Find where the given text appears and provide that cell's center as (X, Y) coordinate. 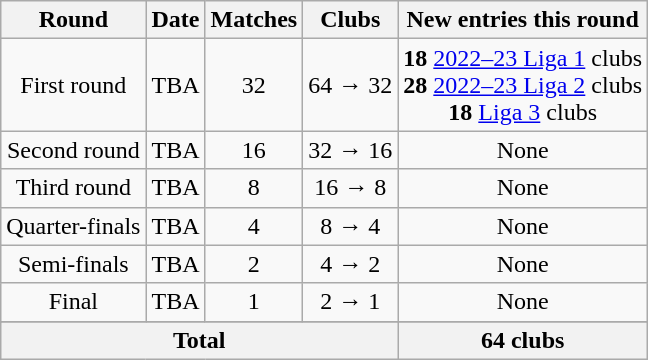
Third round (74, 188)
2 (254, 264)
16 → 8 (350, 188)
Matches (254, 20)
8 (254, 188)
64 clubs (523, 340)
8 → 4 (350, 226)
16 (254, 150)
Round (74, 20)
Quarter-finals (74, 226)
Clubs (350, 20)
Semi-finals (74, 264)
Second round (74, 150)
64 → 32 (350, 85)
Final (74, 302)
32 (254, 85)
32 → 16 (350, 150)
New entries this round (523, 20)
4 (254, 226)
4 → 2 (350, 264)
Total (200, 340)
18 2022–23 Liga 1 clubs 28 2022–23 Liga 2 clubs 18 Liga 3 clubs (523, 85)
1 (254, 302)
First round (74, 85)
2 → 1 (350, 302)
Date (176, 20)
